Output the (X, Y) coordinate of the center of the cell containing the given text.  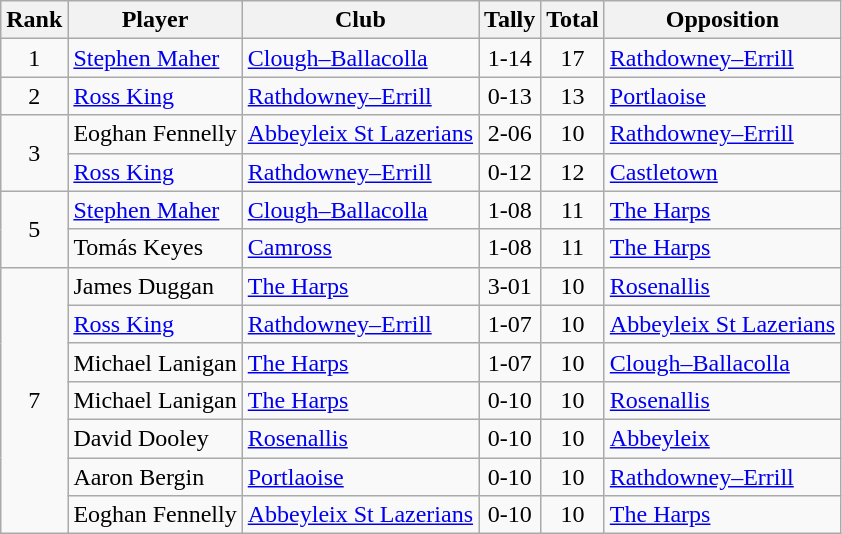
Camross (360, 248)
3 (34, 153)
Total (573, 20)
5 (34, 229)
3-01 (510, 286)
Castletown (722, 172)
0-13 (510, 96)
James Duggan (155, 286)
1-14 (510, 58)
Opposition (722, 20)
0-12 (510, 172)
Player (155, 20)
17 (573, 58)
Rank (34, 20)
Abbeyleix (722, 438)
13 (573, 96)
Aaron Bergin (155, 477)
2 (34, 96)
Tally (510, 20)
Club (360, 20)
1 (34, 58)
7 (34, 400)
Tomás Keyes (155, 248)
12 (573, 172)
David Dooley (155, 438)
2-06 (510, 134)
